Return (X, Y) of the center of cell containing provided text 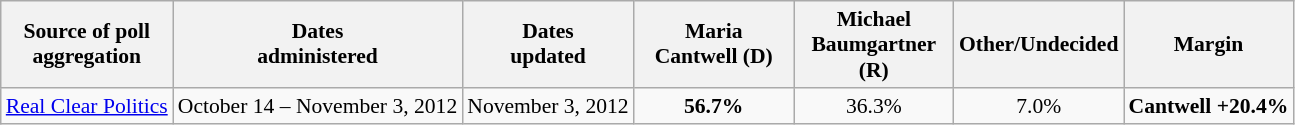
Margin (1209, 44)
36.3% (874, 106)
Source of pollaggregation (87, 44)
Datesadministered (318, 44)
7.0% (1039, 106)
Datesupdated (548, 44)
November 3, 2012 (548, 106)
Other/Undecided (1039, 44)
56.7% (714, 106)
MichaelBaumgartner (R) (874, 44)
Cantwell +20.4% (1209, 106)
Real Clear Politics (87, 106)
MariaCantwell (D) (714, 44)
October 14 – November 3, 2012 (318, 106)
